Output the [X, Y] coordinate of the center of the cell containing the given text.  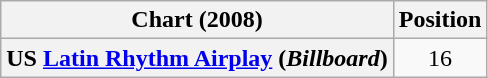
Position [440, 20]
Chart (2008) [197, 20]
US Latin Rhythm Airplay (Billboard) [197, 58]
16 [440, 58]
